Locate the cell with the specified text and output its (X, Y) center coordinate. 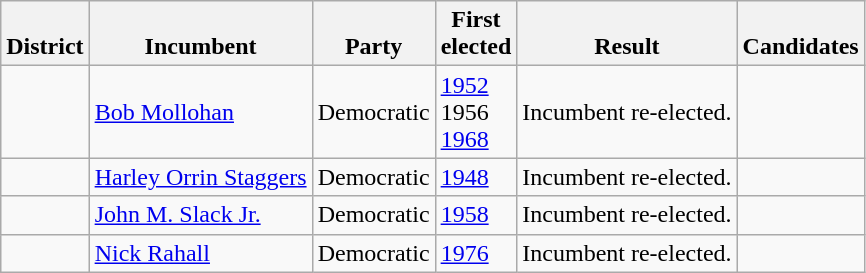
Incumbent (200, 34)
1948 (476, 177)
Nick Rahall (200, 253)
John M. Slack Jr. (200, 215)
District (45, 34)
Bob Mollohan (200, 112)
1958 (476, 215)
1976 (476, 253)
Candidates (800, 34)
Party (374, 34)
Firstelected (476, 34)
Result (627, 34)
Harley Orrin Staggers (200, 177)
19521956 1968 (476, 112)
